Identify which cell holds the provided text, then report its (X, Y) central coordinate. 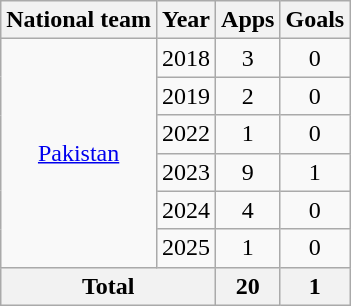
3 (248, 58)
2025 (186, 248)
Apps (248, 20)
National team (79, 20)
Goals (315, 20)
2023 (186, 172)
2019 (186, 96)
9 (248, 172)
2 (248, 96)
2024 (186, 210)
Year (186, 20)
Total (108, 286)
Pakistan (79, 153)
2018 (186, 58)
4 (248, 210)
2022 (186, 134)
20 (248, 286)
